Return (X, Y) of the center of cell containing provided text 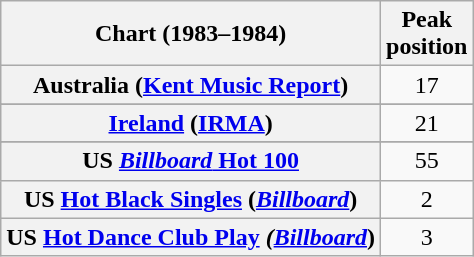
17 (427, 85)
US Billboard Hot 100 (191, 161)
2 (427, 199)
US Hot Dance Club Play (Billboard) (191, 237)
21 (427, 123)
3 (427, 237)
Australia (Kent Music Report) (191, 85)
Peakposition (427, 34)
55 (427, 161)
Chart (1983–1984) (191, 34)
US Hot Black Singles (Billboard) (191, 199)
Ireland (IRMA) (191, 123)
